Return [X, Y] of the center of cell containing provided text 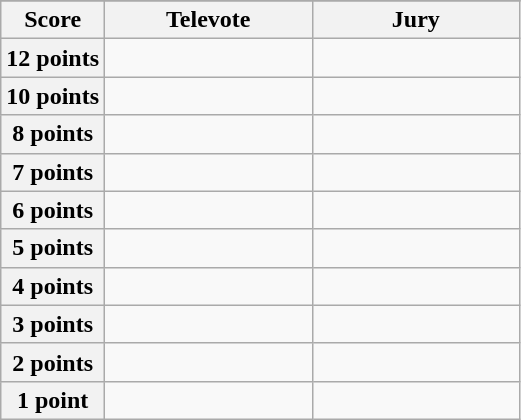
4 points [53, 286]
10 points [53, 96]
Televote [209, 20]
6 points [53, 210]
5 points [53, 248]
12 points [53, 58]
Jury [416, 20]
2 points [53, 362]
3 points [53, 324]
1 point [53, 400]
8 points [53, 134]
7 points [53, 172]
Score [53, 20]
